Return (X, Y) of the center of cell containing provided text 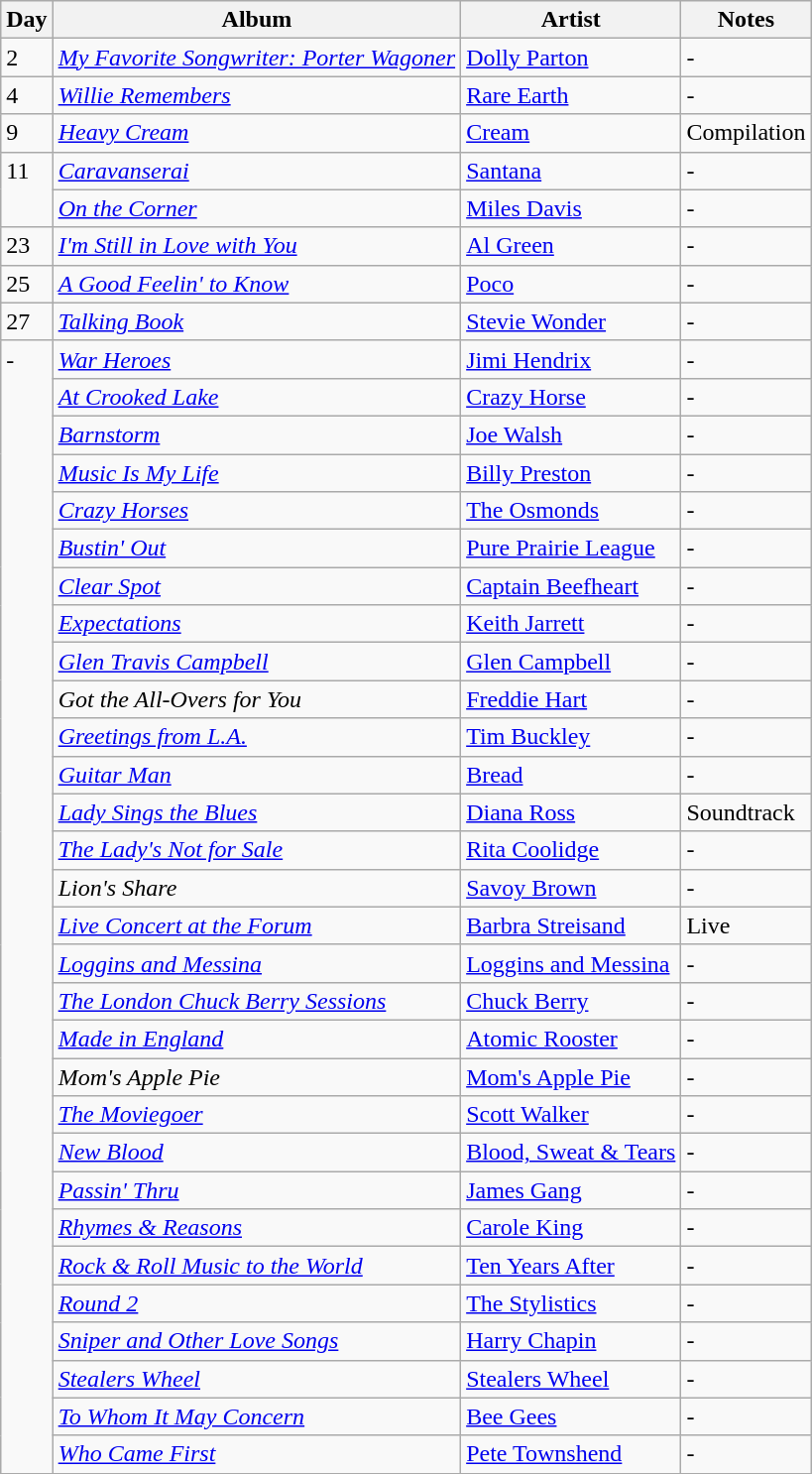
War Heroes (256, 359)
The Moviegoer (256, 1115)
Rita Coolidge (571, 850)
Lion's Share (256, 888)
Cream (571, 133)
Captain Beefheart (571, 586)
Chuck Berry (571, 1001)
Pure Prairie League (571, 549)
A Good Feelin' to Know (256, 284)
Artist (571, 20)
25 (27, 284)
The Stylistics (571, 1303)
Music Is My Life (256, 473)
Live (746, 925)
23 (27, 246)
Talking Book (256, 321)
My Favorite Songwriter: Porter Wagoner (256, 58)
Glen Travis Campbell (256, 662)
2 (27, 58)
To Whom It May Concern (256, 1416)
Keith Jarrett (571, 624)
Al Green (571, 246)
Tim Buckley (571, 737)
Compilation (746, 133)
Rhymes & Reasons (256, 1228)
Pete Townshend (571, 1454)
Lady Sings the Blues (256, 812)
Caravanserai (256, 171)
Diana Ross (571, 812)
Poco (571, 284)
Round 2 (256, 1303)
Jimi Hendrix (571, 359)
On the Corner (256, 208)
Ten Years After (571, 1266)
27 (27, 321)
Soundtrack (746, 812)
Barbra Streisand (571, 925)
New Blood (256, 1153)
Sniper and Other Love Songs (256, 1341)
Stevie Wonder (571, 321)
Savoy Brown (571, 888)
Harry Chapin (571, 1341)
Who Came First (256, 1454)
Guitar Man (256, 775)
Greetings from L.A. (256, 737)
Rare Earth (571, 95)
Freddie Hart (571, 699)
Bread (571, 775)
Blood, Sweat & Tears (571, 1153)
Atomic Rooster (571, 1039)
11 (27, 189)
4 (27, 95)
I'm Still in Love with You (256, 246)
Crazy Horse (571, 397)
The Osmonds (571, 511)
Joe Walsh (571, 434)
Santana (571, 171)
Miles Davis (571, 208)
Barnstorm (256, 434)
At Crooked Lake (256, 397)
Heavy Cream (256, 133)
Bee Gees (571, 1416)
Bustin' Out (256, 549)
Day (27, 20)
Glen Campbell (571, 662)
Notes (746, 20)
James Gang (571, 1190)
Got the All-Overs for You (256, 699)
Expectations (256, 624)
Clear Spot (256, 586)
Album (256, 20)
Rock & Roll Music to the World (256, 1266)
The Lady's Not for Sale (256, 850)
Made in England (256, 1039)
The London Chuck Berry Sessions (256, 1001)
Carole King (571, 1228)
Scott Walker (571, 1115)
Crazy Horses (256, 511)
9 (27, 133)
Passin' Thru (256, 1190)
Live Concert at the Forum (256, 925)
Dolly Parton (571, 58)
Billy Preston (571, 473)
Willie Remembers (256, 95)
